Scan for the cell matching the given text and deliver its [X, Y] coordinate at center. 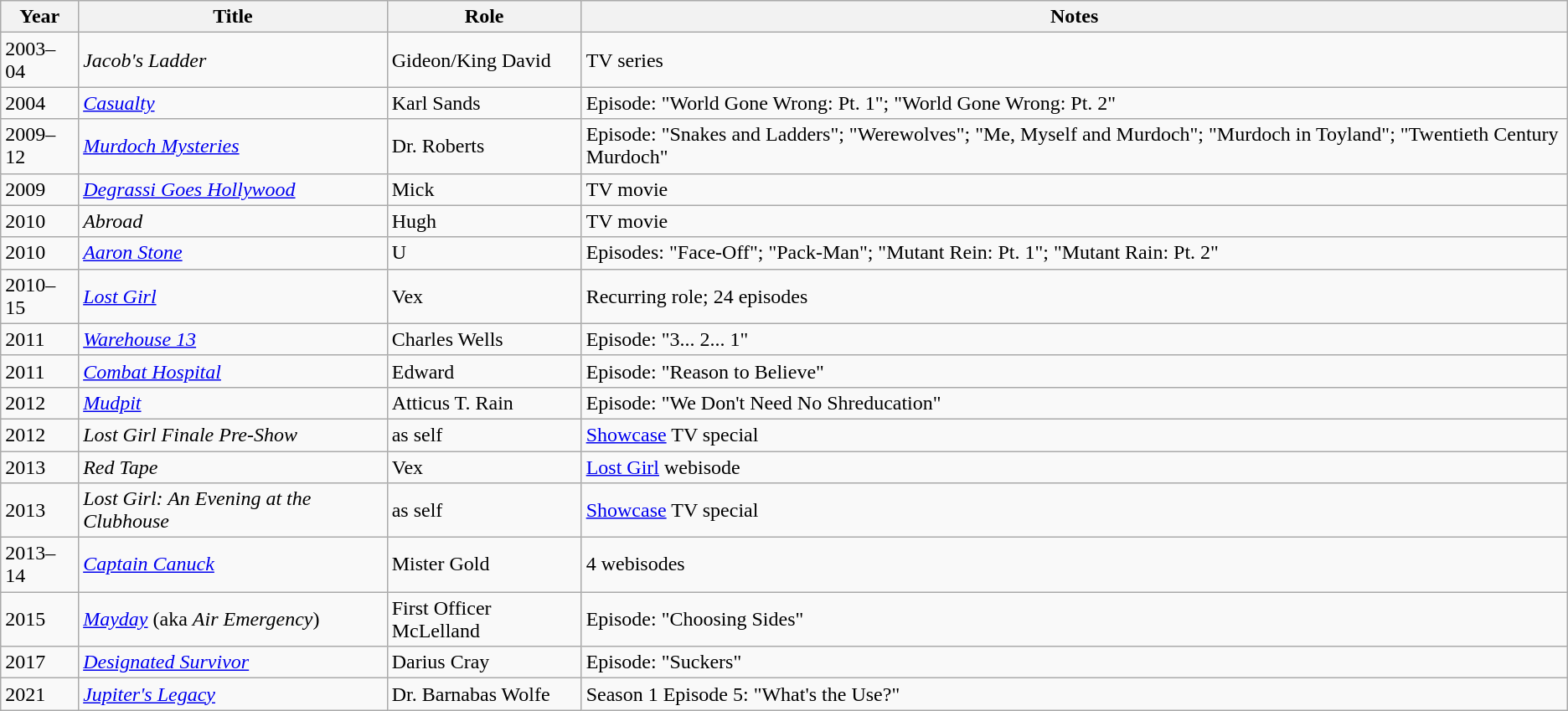
Charles Wells [484, 339]
2009 [40, 189]
Captain Canuck [233, 564]
Episode: "Suckers" [1074, 662]
First Officer McLelland [484, 620]
Dr. Barnabas Wolfe [484, 694]
Aaron Stone [233, 253]
Lost Girl [233, 296]
2009–12 [40, 146]
Gideon/King David [484, 60]
2015 [40, 620]
Dr. Roberts [484, 146]
Mister Gold [484, 564]
Mudpit [233, 403]
Mayday (aka Air Emergency) [233, 620]
Warehouse 13 [233, 339]
Episode: "We Don't Need No Shreducation" [1074, 403]
Mick [484, 189]
Degrassi Goes Hollywood [233, 189]
2004 [40, 103]
Year [40, 17]
Jacob's Ladder [233, 60]
Season 1 Episode 5: "What's the Use?" [1074, 694]
Recurring role; 24 episodes [1074, 296]
Lost Girl: An Evening at the Clubhouse [233, 511]
Lost Girl webisode [1074, 466]
Episode: "Choosing Sides" [1074, 620]
Abroad [233, 221]
Episode: "Snakes and Ladders"; "Werewolves"; "Me, Myself and Murdoch"; "Murdoch in Toyland"; "Twentieth Century Murdoch" [1074, 146]
2010–15 [40, 296]
Combat Hospital [233, 371]
Notes [1074, 17]
Casualty [233, 103]
Atticus T. Rain [484, 403]
2021 [40, 694]
Darius Cray [484, 662]
Episodes: "Face-Off"; "Pack-Man"; "Mutant Rein: Pt. 1"; "Mutant Rain: Pt. 2" [1074, 253]
2003–04 [40, 60]
Role [484, 17]
Edward [484, 371]
Karl Sands [484, 103]
Episode: "World Gone Wrong: Pt. 1"; "World Gone Wrong: Pt. 2" [1074, 103]
Hugh [484, 221]
Title [233, 17]
Murdoch Mysteries [233, 146]
Jupiter's Legacy [233, 694]
TV series [1074, 60]
2013–14 [40, 564]
2017 [40, 662]
U [484, 253]
4 webisodes [1074, 564]
Designated Survivor [233, 662]
Lost Girl Finale Pre-Show [233, 435]
Episode: "3... 2... 1" [1074, 339]
Red Tape [233, 466]
Episode: "Reason to Believe" [1074, 371]
